Locate the cell with the specified text and output its (X, Y) center coordinate. 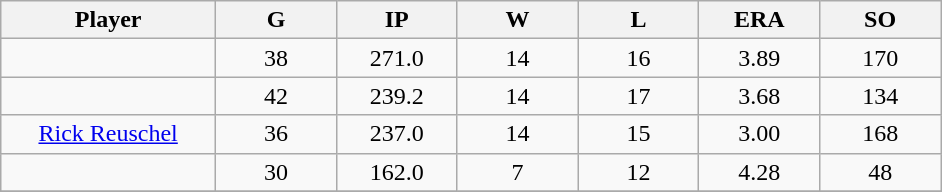
170 (880, 58)
134 (880, 96)
38 (276, 58)
W (518, 20)
3.00 (760, 134)
7 (518, 172)
36 (276, 134)
271.0 (396, 58)
G (276, 20)
17 (638, 96)
Player (108, 20)
3.89 (760, 58)
3.68 (760, 96)
4.28 (760, 172)
ERA (760, 20)
L (638, 20)
15 (638, 134)
162.0 (396, 172)
48 (880, 172)
SO (880, 20)
16 (638, 58)
12 (638, 172)
IP (396, 20)
42 (276, 96)
Rick Reuschel (108, 134)
168 (880, 134)
239.2 (396, 96)
237.0 (396, 134)
30 (276, 172)
